Determine the [X, Y] coordinate at the center of the cell enclosing the given text.  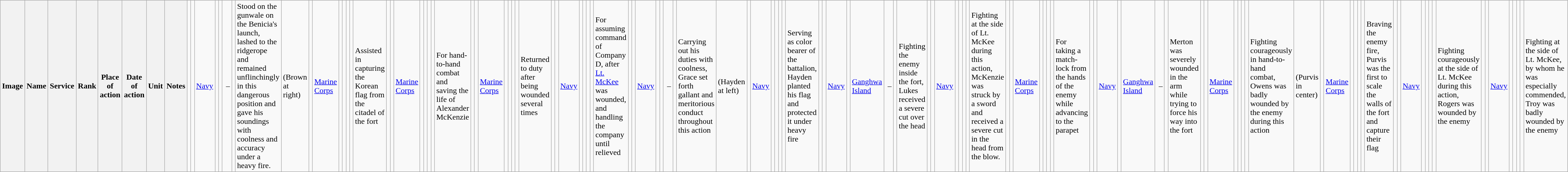
(Brown at right) [295, 86]
Service [62, 86]
Assisted in capturing the Korean flag from the citadel of the fort [370, 86]
Fighting courageously in hand-to-hand combat, Owens was badly wounded by the enemy during this action [1271, 86]
Carrying out his duties with coolness, Grace set forth gallant and meritorious conduct throughout this action [696, 86]
For hand-to-hand combat and saving the life of Alexander McKenzie [453, 86]
Unit [155, 86]
Braving the enemy fire, Purvis was the first to scale the walls of the fort and capture their flag [1379, 86]
Notes [176, 86]
Image [12, 86]
(Hayden at left) [731, 86]
Date of action [134, 86]
Fighting at the side of Lt. McKee, by whom he was especially commended, Troy was badly wounded by the enemy [1546, 86]
Fighting the enemy inside the fort, Lukes received a severe cut over the head [912, 86]
Place of action [110, 86]
Returned to duty after being wounded several times [535, 86]
Serving as color bearer of the battalion, Hayden planted his flag and protected it under heavy fire [802, 86]
Fighting at the side of Lt. McKee during this action, McKenzie was struck by a sword and received a severe cut in the head from the blow. [988, 86]
(Purvis in center) [1307, 86]
Rank [87, 86]
Name [37, 86]
For taking a match-lock from the hands of the enemy while advancing to the parapet [1072, 86]
For assuming command of Company D, after Lt. McKee was wounded, and handling the company until relieved [611, 86]
Fighting courageously at the side of Lt. McKee during this action, Rogers was wounded by the enemy [1458, 86]
Merton was severely wounded in the arm while trying to force his way into the fort [1184, 86]
